Pinpoint the cell where the given text exists, returning its [x, y] midpoint coordinate. 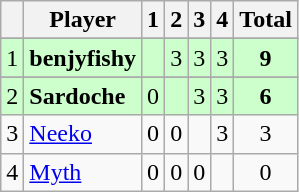
benjyfishy [83, 58]
6 [266, 96]
Total [266, 20]
Sardoche [83, 96]
Neeko [83, 134]
Player [83, 20]
Myth [83, 172]
9 [266, 58]
